Identify which cell holds the provided text, then report its (x, y) central coordinate. 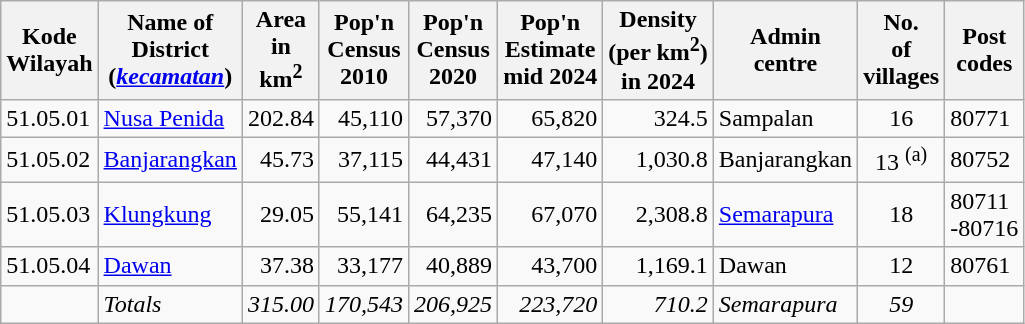
51.05.04 (50, 266)
57,370 (454, 118)
80711-80716 (984, 214)
Kode Wilayah (50, 50)
18 (902, 214)
47,140 (550, 160)
51.05.03 (50, 214)
51.05.02 (50, 160)
37,115 (364, 160)
65,820 (550, 118)
37.38 (280, 266)
Klungkung (170, 214)
29.05 (280, 214)
Pop'nCensus2010 (364, 50)
223,720 (550, 304)
33,177 (364, 266)
Sampalan (785, 118)
55,141 (364, 214)
51.05.01 (50, 118)
324.5 (658, 118)
12 (902, 266)
206,925 (454, 304)
No. ofvillages (902, 50)
Density(per km2)in 2024 (658, 50)
Postcodes (984, 50)
Admincentre (785, 50)
40,889 (454, 266)
Pop'nCensus2020 (454, 50)
45.73 (280, 160)
59 (902, 304)
315.00 (280, 304)
80752 (984, 160)
13 (a) (902, 160)
Totals (170, 304)
2,308.8 (658, 214)
1,030.8 (658, 160)
45,110 (364, 118)
202.84 (280, 118)
1,169.1 (658, 266)
43,700 (550, 266)
44,431 (454, 160)
Area in km2 (280, 50)
80761 (984, 266)
16 (902, 118)
80771 (984, 118)
170,543 (364, 304)
Name ofDistrict(kecamatan) (170, 50)
67,070 (550, 214)
Pop'nEstimatemid 2024 (550, 50)
64,235 (454, 214)
Nusa Penida (170, 118)
710.2 (658, 304)
